Search for the cell housing the specified text and yield its (X, Y) center coordinate. 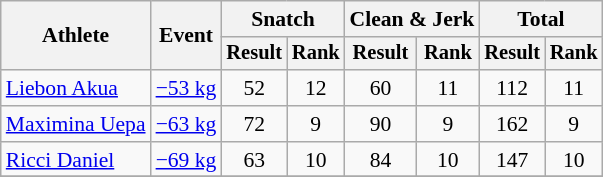
−63 kg (186, 124)
Maximina Uepa (76, 124)
−53 kg (186, 88)
162 (512, 124)
12 (316, 88)
Clean & Jerk (412, 19)
52 (254, 88)
Event (186, 36)
112 (512, 88)
Liebon Akua (76, 88)
Total (540, 19)
Snatch (282, 19)
72 (254, 124)
Athlete (76, 36)
90 (381, 124)
60 (381, 88)
